Capture the cell that displays the provided text and extract its (x, y) central coordinate. 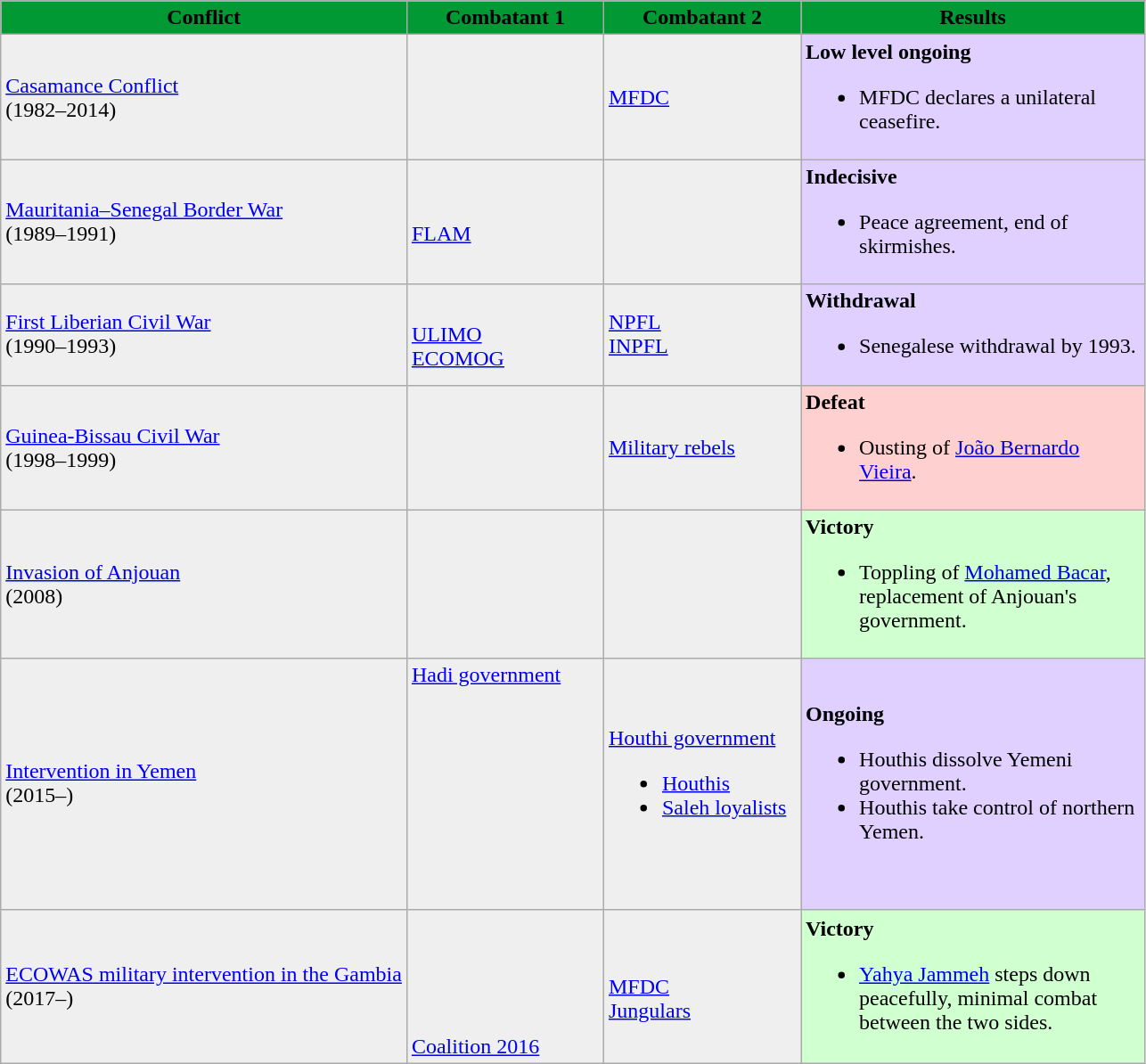
Coalition 2016 (504, 986)
WithdrawalSenegalese withdrawal by 1993. (973, 335)
Military rebels (702, 447)
Houthi government Houthis Saleh loyalists (702, 784)
Mauritania–Senegal Border War(1989–1991) (204, 222)
ULIMO ECOMOG (504, 335)
Combatant 2 (702, 18)
NPFL INPFL (702, 335)
Guinea-Bissau Civil War(1998–1999) (204, 447)
MFDCJungulars (702, 986)
Intervention in Yemen (2015–) (204, 784)
VictoryYahya Jammeh steps down peacefully, minimal combat between the two sides. (973, 986)
FLAM (504, 222)
Hadi government (504, 784)
Conflict (204, 18)
ECOWAS military intervention in the Gambia(2017–) (204, 986)
Combatant 1 (504, 18)
Low level ongoingMFDC declares a unilateral ceasefire. (973, 97)
Casamance Conflict(1982–2014) (204, 97)
Results (973, 18)
OngoingHouthis dissolve Yemeni government.Houthis take control of northern Yemen. (973, 784)
DefeatOusting of João Bernardo Vieira. (973, 447)
First Liberian Civil War(1990–1993) (204, 335)
MFDC (702, 97)
IndecisivePeace agreement, end of skirmishes. (973, 222)
VictoryToppling of Mohamed Bacar, replacement of Anjouan's government. (973, 585)
Invasion of Anjouan(2008) (204, 585)
